Identify which cell holds the provided text, then report its [X, Y] central coordinate. 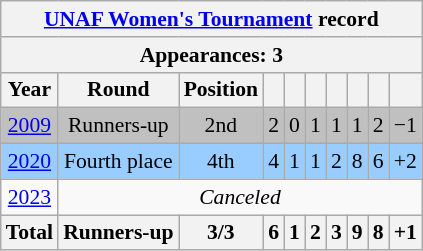
Canceled [240, 197]
4 [274, 162]
Appearances: 3 [212, 55]
+1 [406, 233]
2023 [30, 197]
+2 [406, 162]
0 [294, 126]
Position [221, 90]
2nd [221, 126]
3/3 [221, 233]
3 [336, 233]
−1 [406, 126]
2020 [30, 162]
9 [358, 233]
Fourth place [118, 162]
4th [221, 162]
Total [30, 233]
2009 [30, 126]
UNAF Women's Tournament record [212, 19]
Year [30, 90]
Round [118, 90]
